From the cell containing the given text, extract its center point as [x, y] coordinate. 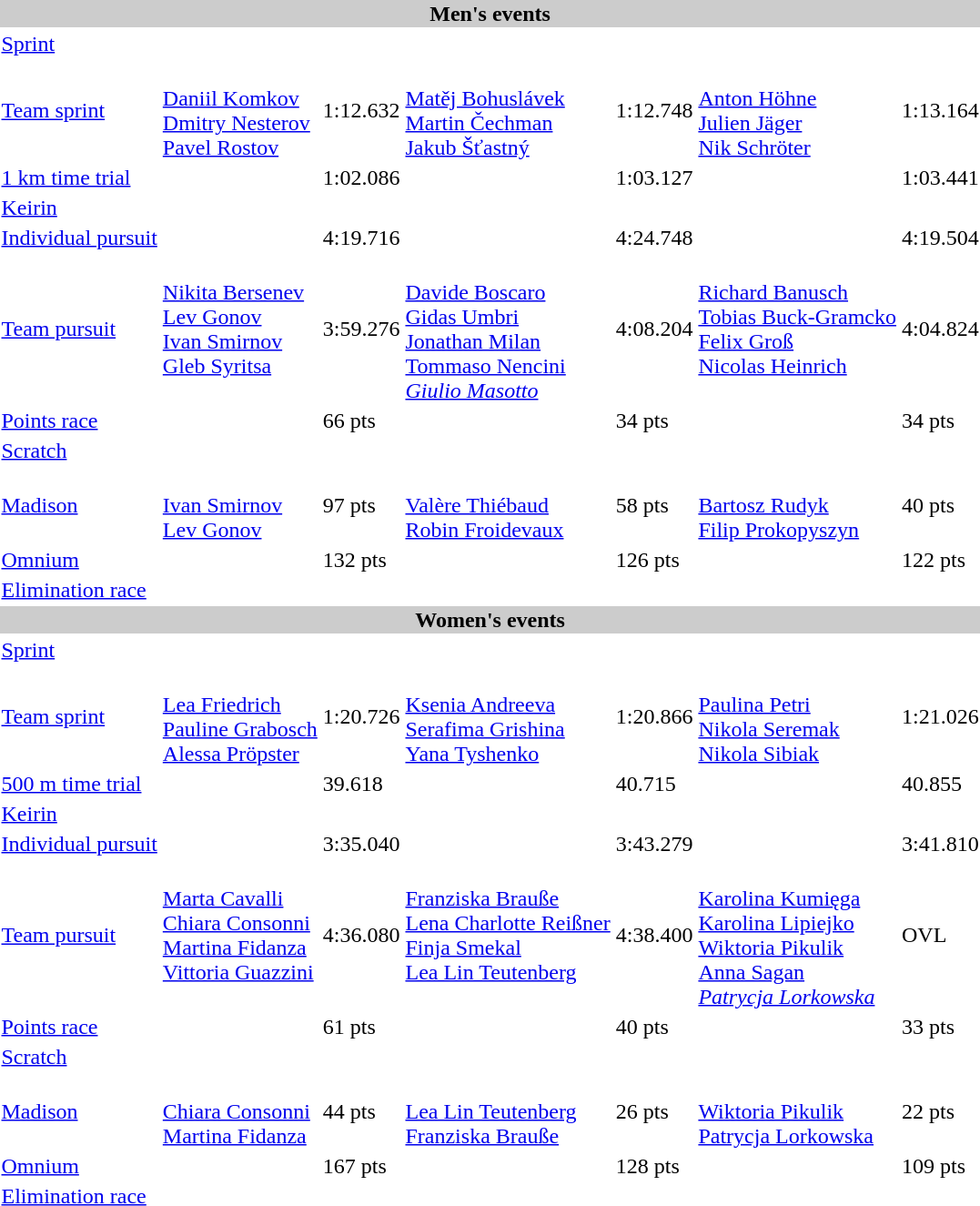
1:12.748 [654, 111]
500 m time trial [79, 784]
40.715 [654, 784]
Chiara ConsonniMartina Fidanza [240, 1111]
1 km time trial [79, 177]
97 pts [361, 505]
Elimination race [79, 590]
34 pts [654, 421]
66 pts [361, 421]
Franziska BraußeLena Charlotte ReißnerFinja SmekalLea Lin Teutenberg [508, 936]
58 pts [654, 505]
Lea FriedrichPauline GraboschAlessa Pröpster [240, 717]
Matěj BohuslávekMartin ČechmanJakub Šťastný [508, 111]
40 pts [654, 1027]
1:20.866 [654, 717]
39.618 [361, 784]
Marta CavalliChiara ConsonniMartina FidanzaVittoria Guazzini [240, 936]
26 pts [654, 1111]
Men's events [490, 14]
3:43.279 [654, 844]
Nikita BersenevLev GonovIvan SmirnovGleb Syritsa [240, 329]
Paulina PetriNikola SeremakNikola Sibiak [797, 717]
Ksenia AndreevaSerafima GrishinaYana Tyshenko [508, 717]
1:02.086 [361, 177]
Anton HöhneJulien JägerNik Schröter [797, 111]
4:38.400 [654, 936]
3:59.276 [361, 329]
Ivan SmirnovLev Gonov [240, 505]
4:08.204 [654, 329]
Richard BanuschTobias Buck-GramckoFelix GroßNicolas Heinrich [797, 329]
Wiktoria PikulikPatrycja Lorkowska [797, 1111]
1:03.127 [654, 177]
Valère ThiébaudRobin Froidevaux [508, 505]
Bartosz RudykFilip Prokopyszyn [797, 505]
Women's events [490, 620]
128 pts [654, 1166]
Lea Lin TeutenbergFranziska Brauße [508, 1111]
1:12.632 [361, 111]
3:35.040 [361, 844]
Davide BoscaroGidas UmbriJonathan MilanTommaso NenciniGiulio Masotto [508, 329]
Karolina KumięgaKarolina LipiejkoWiktoria PikulikAnna SaganPatrycja Lorkowska [797, 936]
167 pts [361, 1166]
Daniil KomkovDmitry NesterovPavel Rostov [240, 111]
1:20.726 [361, 717]
44 pts [361, 1111]
4:36.080 [361, 936]
126 pts [654, 560]
4:19.716 [361, 238]
61 pts [361, 1027]
4:24.748 [654, 238]
132 pts [361, 560]
